Extract the (x, y) coordinate from the center of the cell holding the provided text.  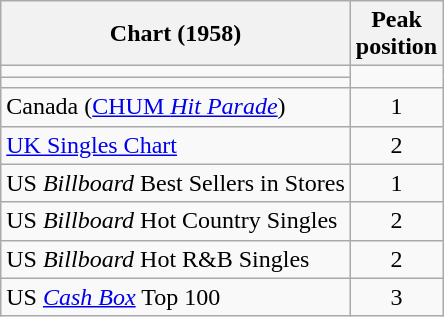
Chart (1958) (176, 34)
US Billboard Best Sellers in Stores (176, 183)
Peakposition (396, 34)
US Cash Box Top 100 (176, 297)
US Billboard Hot R&B Singles (176, 259)
3 (396, 297)
UK Singles Chart (176, 145)
US Billboard Hot Country Singles (176, 221)
Canada (CHUM Hit Parade) (176, 107)
